Locate the cell with the specified text and output its [x, y] center coordinate. 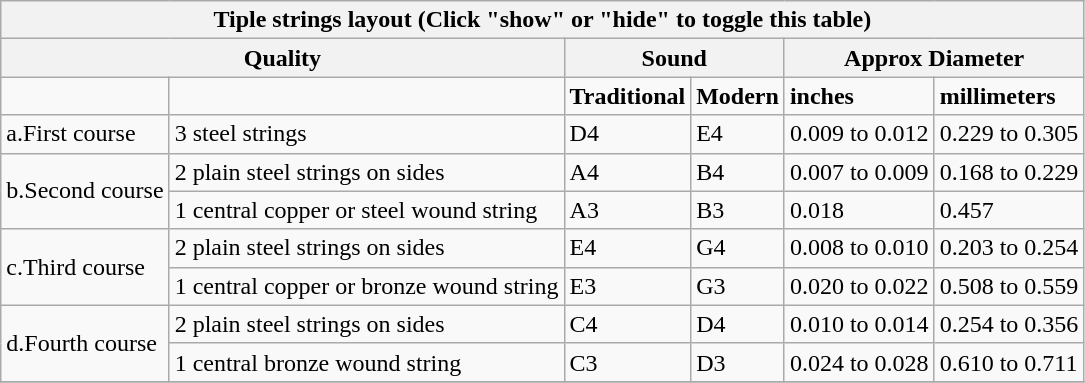
G4 [738, 248]
1 central copper or steel wound string [366, 210]
Quality [282, 58]
Approx Diameter [934, 58]
C4 [628, 324]
0.008 to 0.010 [859, 248]
0.020 to 0.022 [859, 286]
0.254 to 0.356 [1009, 324]
millimeters [1009, 96]
0.508 to 0.559 [1009, 286]
inches [859, 96]
b.Second course [85, 191]
0.610 to 0.711 [1009, 362]
G3 [738, 286]
Tiple strings layout (Click "show" or "hide" to toggle this table) [542, 20]
0.457 [1009, 210]
Modern [738, 96]
A3 [628, 210]
3 steel strings [366, 134]
0.203 to 0.254 [1009, 248]
d.Fourth course [85, 343]
0.010 to 0.014 [859, 324]
Sound [674, 58]
0.009 to 0.012 [859, 134]
0.168 to 0.229 [1009, 172]
A4 [628, 172]
C3 [628, 362]
B4 [738, 172]
c.Third course [85, 267]
D3 [738, 362]
0.007 to 0.009 [859, 172]
a.First course [85, 134]
1 central copper or bronze wound string [366, 286]
B3 [738, 210]
Traditional [628, 96]
E3 [628, 286]
0.018 [859, 210]
0.024 to 0.028 [859, 362]
1 central bronze wound string [366, 362]
0.229 to 0.305 [1009, 134]
